Identify which cell holds the provided text, then report its (X, Y) central coordinate. 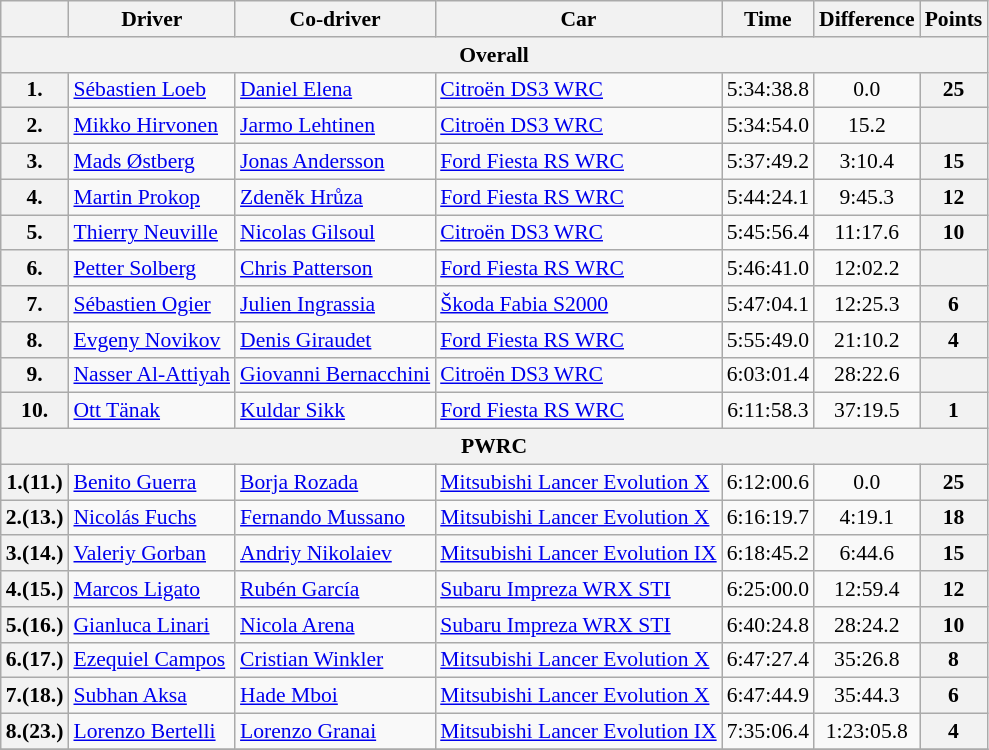
Marcos Ligato (152, 589)
3.(14.) (35, 554)
5.(16.) (35, 625)
Giovanni Bernacchini (335, 375)
Gianluca Linari (152, 625)
Ott Tänak (152, 411)
18 (954, 518)
1.(11.) (35, 482)
6:25:00.0 (768, 589)
11:17.6 (867, 233)
6:18:45.2 (768, 554)
6:47:44.9 (768, 696)
Nasser Al-Attiyah (152, 375)
Andriy Nikolaiev (335, 554)
6:16:19.7 (768, 518)
Zdeněk Hrůza (335, 197)
6:47:27.4 (768, 660)
Points (954, 19)
6. (35, 269)
Mikko Hirvonen (152, 126)
6:44.6 (867, 554)
7.(18.) (35, 696)
5:34:38.8 (768, 90)
21:10.2 (867, 340)
Overall (494, 55)
1. (35, 90)
8 (954, 660)
Ezequiel Campos (152, 660)
Co-driver (335, 19)
Chris Patterson (335, 269)
6:12:00.6 (768, 482)
2. (35, 126)
Julien Ingrassia (335, 304)
1 (954, 411)
Jarmo Lehtinen (335, 126)
Sébastien Loeb (152, 90)
Nicola Arena (335, 625)
5:34:54.0 (768, 126)
5:55:49.0 (768, 340)
28:24.2 (867, 625)
Lorenzo Granai (335, 732)
5:46:41.0 (768, 269)
10. (35, 411)
6:40:24.8 (768, 625)
4:19.1 (867, 518)
Cristian Winkler (335, 660)
Valeriy Gorban (152, 554)
3:10.4 (867, 162)
Borja Rozada (335, 482)
Martin Prokop (152, 197)
5. (35, 233)
2.(13.) (35, 518)
Denis Giraudet (335, 340)
1:23:05.8 (867, 732)
Mads Østberg (152, 162)
Subhan Aksa (152, 696)
Rubén García (335, 589)
7:35:06.4 (768, 732)
5:47:04.1 (768, 304)
Fernando Mussano (335, 518)
Driver (152, 19)
7. (35, 304)
8.(23.) (35, 732)
6.(17.) (35, 660)
9. (35, 375)
6:03:01.4 (768, 375)
6:11:58.3 (768, 411)
Jonas Andersson (335, 162)
35:26.8 (867, 660)
Difference (867, 19)
4. (35, 197)
PWRC (494, 447)
Benito Guerra (152, 482)
35:44.3 (867, 696)
Petter Solberg (152, 269)
8. (35, 340)
3. (35, 162)
9:45.3 (867, 197)
Daniel Elena (335, 90)
Evgeny Novikov (152, 340)
4.(15.) (35, 589)
Sébastien Ogier (152, 304)
Nicolas Gilsoul (335, 233)
Time (768, 19)
5:37:49.2 (768, 162)
5:44:24.1 (768, 197)
12:59.4 (867, 589)
Hade Mboi (335, 696)
37:19.5 (867, 411)
Škoda Fabia S2000 (578, 304)
12:25.3 (867, 304)
Car (578, 19)
28:22.6 (867, 375)
12:02.2 (867, 269)
15.2 (867, 126)
5:45:56.4 (768, 233)
Kuldar Sikk (335, 411)
Thierry Neuville (152, 233)
Lorenzo Bertelli (152, 732)
Nicolás Fuchs (152, 518)
